Scan for the cell matching the given text and deliver its (x, y) coordinate at center. 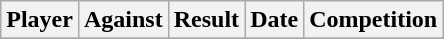
Date (274, 20)
Against (123, 20)
Result (206, 20)
Player (40, 20)
Competition (374, 20)
